Identify which cell holds the provided text, then report its [X, Y] central coordinate. 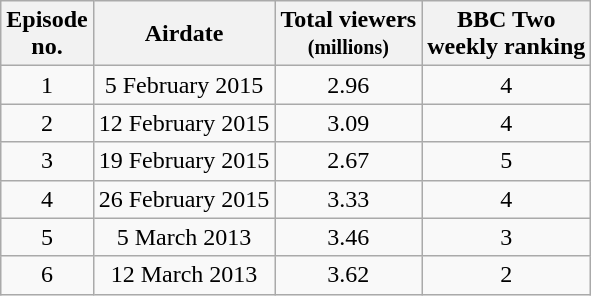
2.67 [348, 161]
12 February 2015 [184, 123]
BBC Twoweekly ranking [506, 34]
3.62 [348, 275]
5 March 2013 [184, 237]
3.09 [348, 123]
3.33 [348, 199]
Episodeno. [47, 34]
19 February 2015 [184, 161]
6 [47, 275]
2.96 [348, 85]
1 [47, 85]
Airdate [184, 34]
12 March 2013 [184, 275]
Total viewers(millions) [348, 34]
26 February 2015 [184, 199]
3.46 [348, 237]
5 February 2015 [184, 85]
